Locate the cell with the specified text and output its (x, y) center coordinate. 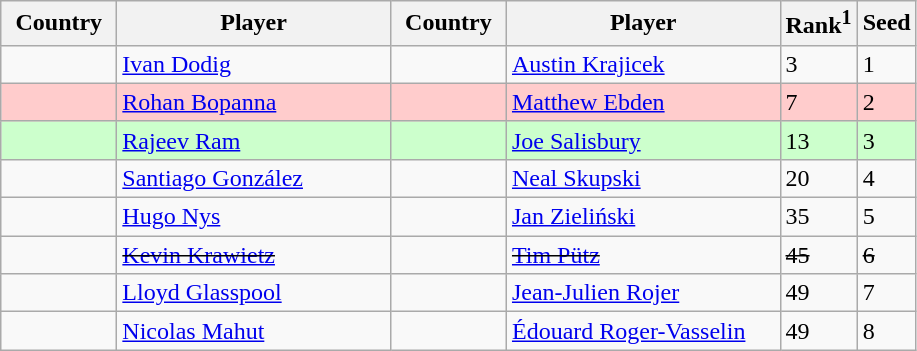
Jan Zieliński (643, 217)
Lloyd Glasspool (254, 293)
Matthew Ebden (643, 102)
Kevin Krawietz (254, 255)
Jean-Julien Rojer (643, 293)
Seed (886, 24)
Édouard Roger-Vasselin (643, 331)
Rajeev Ram (254, 140)
6 (886, 255)
Ivan Dodig (254, 64)
1 (886, 64)
2 (886, 102)
35 (818, 217)
Santiago González (254, 178)
5 (886, 217)
Neal Skupski (643, 178)
Joe Salisbury (643, 140)
Rohan Bopanna (254, 102)
Hugo Nys (254, 217)
Austin Krajicek (643, 64)
45 (818, 255)
13 (818, 140)
20 (818, 178)
8 (886, 331)
4 (886, 178)
Nicolas Mahut (254, 331)
Tim Pütz (643, 255)
Rank1 (818, 24)
